From the cell containing the given text, extract its center point as [x, y] coordinate. 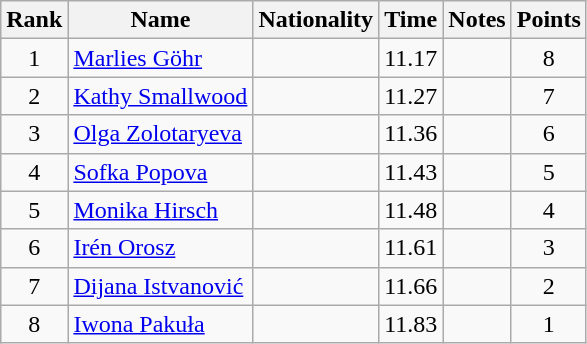
11.66 [411, 286]
11.61 [411, 248]
Irén Orosz [160, 248]
Monika Hirsch [160, 210]
Nationality [316, 20]
Rank [34, 20]
Kathy Smallwood [160, 96]
Points [548, 20]
Notes [477, 20]
11.83 [411, 324]
Sofka Popova [160, 172]
Iwona Pakuła [160, 324]
Marlies Göhr [160, 58]
Name [160, 20]
11.43 [411, 172]
Time [411, 20]
Olga Zolotaryeva [160, 134]
11.17 [411, 58]
Dijana Istvanović [160, 286]
11.36 [411, 134]
11.48 [411, 210]
11.27 [411, 96]
